Identify which cell holds the provided text, then report its (x, y) central coordinate. 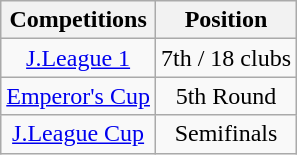
7th / 18 clubs (226, 58)
Semifinals (226, 134)
J.League Cup (78, 134)
Emperor's Cup (78, 96)
Competitions (78, 20)
5th Round (226, 96)
J.League 1 (78, 58)
Position (226, 20)
